Return the (X, Y) coordinate for the center point of the cell that contains the specified text.  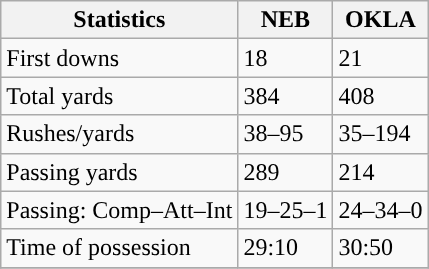
NEB (286, 20)
Statistics (120, 20)
18 (286, 58)
408 (380, 96)
Rushes/yards (120, 134)
214 (380, 172)
384 (286, 96)
30:50 (380, 248)
Time of possession (120, 248)
19–25–1 (286, 210)
29:10 (286, 248)
35–194 (380, 134)
Total yards (120, 96)
Passing: Comp–Att–Int (120, 210)
Passing yards (120, 172)
First downs (120, 58)
289 (286, 172)
OKLA (380, 20)
24–34–0 (380, 210)
21 (380, 58)
38–95 (286, 134)
